Extract the (x, y) coordinate from the center of the cell holding the provided text.  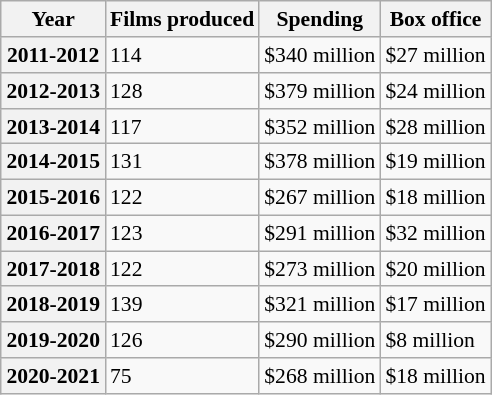
126 (182, 340)
$27 million (435, 55)
$24 million (435, 91)
Box office (435, 19)
131 (182, 162)
$28 million (435, 126)
2016-2017 (53, 233)
$268 million (320, 376)
$378 million (320, 162)
$291 million (320, 233)
Films produced (182, 19)
2017-2018 (53, 269)
$32 million (435, 233)
123 (182, 233)
$8 million (435, 340)
117 (182, 126)
2018-2019 (53, 304)
$267 million (320, 197)
114 (182, 55)
2015-2016 (53, 197)
2019-2020 (53, 340)
139 (182, 304)
2014-2015 (53, 162)
Year (53, 19)
2012-2013 (53, 91)
$290 million (320, 340)
$273 million (320, 269)
$20 million (435, 269)
2011-2012 (53, 55)
$340 million (320, 55)
128 (182, 91)
$17 million (435, 304)
2020-2021 (53, 376)
75 (182, 376)
$379 million (320, 91)
$321 million (320, 304)
2013-2014 (53, 126)
$352 million (320, 126)
Spending (320, 19)
$19 million (435, 162)
